Return [x, y] of the center of cell containing provided text 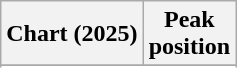
Chart (2025) [72, 34]
Peakposition [189, 34]
